Extract the [X, Y] coordinate from the center of the cell holding the provided text.  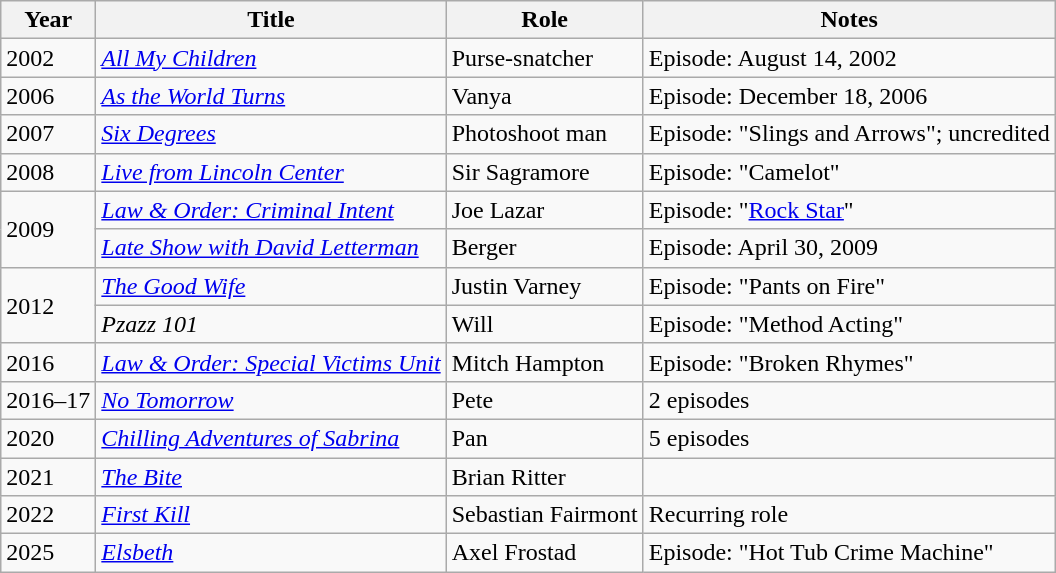
Sir Sagramore [544, 172]
Notes [849, 20]
2020 [48, 438]
Pan [544, 438]
Recurring role [849, 515]
Live from Lincoln Center [271, 172]
Episode: April 30, 2009 [849, 248]
2 episodes [849, 400]
Episode: December 18, 2006 [849, 96]
2016 [48, 362]
Sebastian Fairmont [544, 515]
2016–17 [48, 400]
2008 [48, 172]
Brian Ritter [544, 477]
2012 [48, 305]
2006 [48, 96]
Axel Frostad [544, 553]
As the World Turns [271, 96]
Episode: "Slings and Arrows"; uncredited [849, 134]
Episode: "Rock Star" [849, 210]
Law & Order: Criminal Intent [271, 210]
No Tomorrow [271, 400]
Six Degrees [271, 134]
2022 [48, 515]
Title [271, 20]
Will [544, 324]
Episode: "Hot Tub Crime Machine" [849, 553]
Pzazz 101 [271, 324]
2021 [48, 477]
Law & Order: Special Victims Unit [271, 362]
All My Children [271, 58]
Vanya [544, 96]
Episode: August 14, 2002 [849, 58]
Episode: "Camelot" [849, 172]
First Kill [271, 515]
Role [544, 20]
Episode: "Method Acting" [849, 324]
Pete [544, 400]
2025 [48, 553]
Episode: "Pants on Fire" [849, 286]
2002 [48, 58]
The Good Wife [271, 286]
Berger [544, 248]
5 episodes [849, 438]
Elsbeth [271, 553]
2009 [48, 229]
Episode: "Broken Rhymes" [849, 362]
Purse-snatcher [544, 58]
Chilling Adventures of Sabrina [271, 438]
Justin Varney [544, 286]
Photoshoot man [544, 134]
Joe Lazar [544, 210]
2007 [48, 134]
The Bite [271, 477]
Mitch Hampton [544, 362]
Late Show with David Letterman [271, 248]
Year [48, 20]
